Provide the (x, y) coordinate of the cell's center where the given text is located.  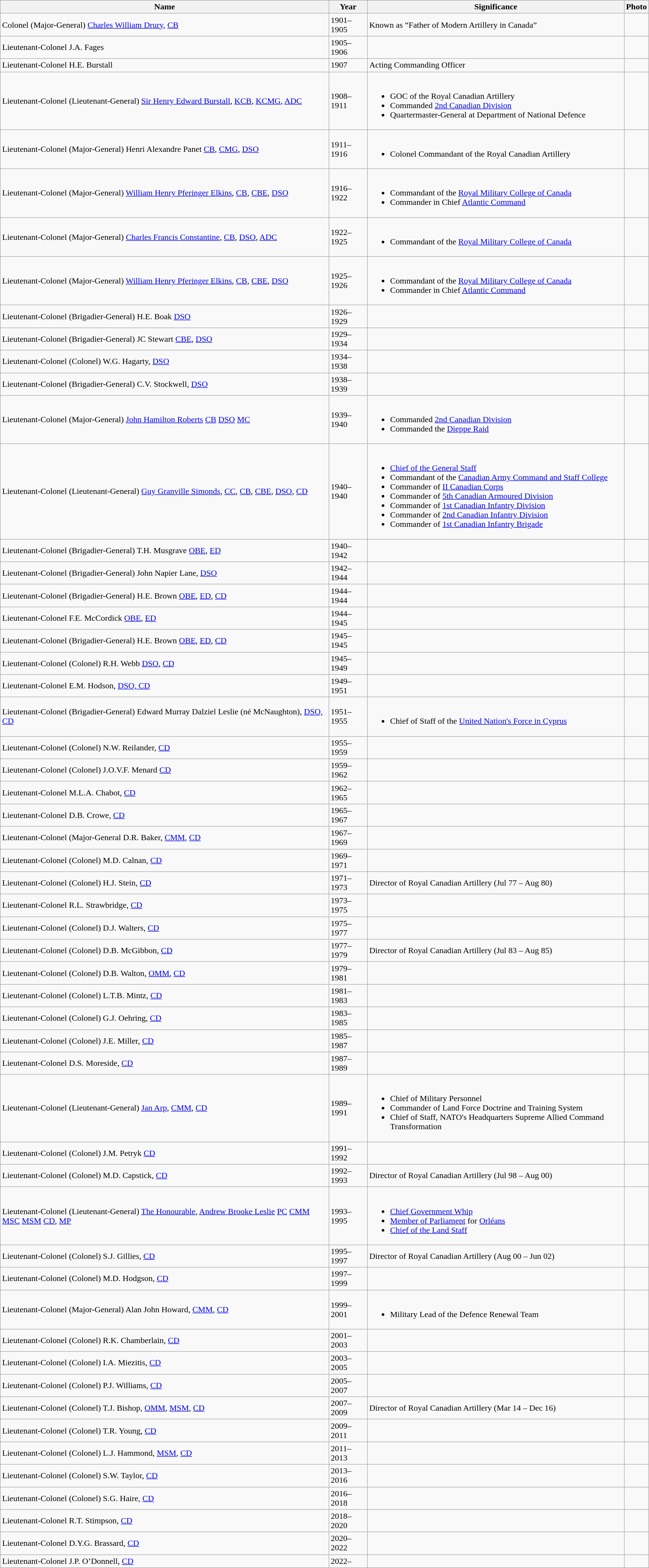
1991–1992 (348, 1153)
Director of Royal Canadian Artillery (Aug 00 – Jun 02) (496, 1256)
1934–1938 (348, 361)
2016–2018 (348, 1498)
1997–1999 (348, 1278)
Lieutenant-Colonel (Colonel) W.G. Hagarty, DSO (165, 361)
1940–1940 (348, 491)
Lieutenant-Colonel E.M. Hodson, DSO, CD (165, 686)
Commanded 2nd Canadian DivisionCommanded the Dieppe Raid (496, 420)
Lieutenant-Colonel R.T. Stimpson, CD (165, 1521)
Lieutenant-Colonel F.E. McCordick OBE, ED (165, 618)
1977–1979 (348, 950)
Lieutenant-Colonel M.L.A. Chabot, CD (165, 792)
1942–1944 (348, 573)
Director of Royal Canadian Artillery (Jul 77 – Aug 80) (496, 883)
Lieutenant-Colonel (Colonel) L.T.B. Mintz, CD (165, 995)
1945–1949 (348, 663)
Director of Royal Canadian Artillery (Jul 98 – Aug 00) (496, 1176)
1925–1926 (348, 281)
1929–1934 (348, 339)
2011–2013 (348, 1453)
Photo (637, 7)
Lieutenant-Colonel J.A. Fages (165, 47)
1959–1962 (348, 770)
Colonel Commandant of the Royal Canadian Artillery (496, 149)
1944–1945 (348, 618)
1940–1942 (348, 550)
Lieutenant-Colonel (Major-General) Henri Alexandre Panet CB, CMG, DSO (165, 149)
1989–1991 (348, 1108)
Lieutenant-Colonel (Lieutenant-General) Jan Arp, CMM, CD (165, 1108)
1985–1987 (348, 1040)
Lieutenant-Colonel (Colonel) J.M. Petryk CD (165, 1153)
Lieutenant-Colonel (Brigadier-General) JC Stewart CBE, DSO (165, 339)
Lieutenant-Colonel (Brigadier-General) C.V. Stockwell, DSO (165, 384)
1987–1989 (348, 1063)
1939–1940 (348, 420)
1905–1906 (348, 47)
Lieutenant-Colonel (Brigadier-General) T.H. Musgrave OBE, ED (165, 550)
1908–1911 (348, 101)
Lieutenant-Colonel (Colonel) S.G. Haire, CD (165, 1498)
1969–1971 (348, 860)
1938–1939 (348, 384)
Chief of Staff of the United Nation's Force in Cyprus (496, 717)
1922–1925 (348, 237)
1993–1995 (348, 1216)
Name (165, 7)
2007–2009 (348, 1408)
Lieutenant-Colonel (Brigadier-General) H.E. Boak DSO (165, 316)
Lieutenant-Colonel (Colonel) S.W. Taylor, CD (165, 1476)
Lieutenant-Colonel (Lieutenant-General) The Honourable, Andrew Brooke Leslie PC CMM MSC MSM CD, MP (165, 1216)
Lieutenant-Colonel (Major-General) Alan John Howard, CMM, CD (165, 1309)
Significance (496, 7)
Lieutenant-Colonel J.P. O’Donnell, CD (165, 1561)
2018–2020 (348, 1521)
Lieutenant-Colonel (Lieutenant-General) Sir Henry Edward Burstall, KCB, KCMG, ADC (165, 101)
Known as “Father of Modern Artillery in Canada” (496, 25)
1901–1905 (348, 25)
Lieutenant-Colonel (Colonel) N.W. Reilander, CD (165, 747)
1973–1975 (348, 905)
1983–1985 (348, 1018)
Year (348, 7)
2013–2016 (348, 1476)
Commandant of the Royal Military College of Canada (496, 237)
Lieutenant-Colonel (Colonel) P.J. Williams, CD (165, 1386)
1979–1981 (348, 973)
1955–1959 (348, 747)
Lieutenant-Colonel (Colonel) R.K. Chamberlain, CD (165, 1341)
Lieutenant-Colonel D.S. Moreside, CD (165, 1063)
2001–2003 (348, 1341)
2005–2007 (348, 1386)
1971–1973 (348, 883)
Lieutenant-Colonel (Colonel) D.J. Walters, CD (165, 928)
Lieutenant-Colonel (Colonel) M.D. Calnan, CD (165, 860)
Lieutenant-Colonel (Brigadier-General) John Napier Lane, DSO (165, 573)
Lieutenant-Colonel (Colonel) J.E. Miller, CD (165, 1040)
1981–1983 (348, 995)
Acting Commanding Officer (496, 65)
Lieutenant-Colonel (Colonel) G.J. Oehring, CD (165, 1018)
Lieutenant-Colonel H.E. Burstall (165, 65)
1975–1977 (348, 928)
1907 (348, 65)
1926–1929 (348, 316)
1916–1922 (348, 193)
Lieutenant-Colonel D.Y.G. Brassard, CD (165, 1543)
2020–2022 (348, 1543)
Lieutenant-Colonel (Brigadier-General) Edward Murray Dalziel Leslie (né McNaughton), DSO, CD (165, 717)
Lieutenant-Colonel R.L. Strawbridge, CD (165, 905)
1945–1945 (348, 641)
Lieutenant-Colonel (Colonel) D.B. Walton, OMM, CD (165, 973)
1951–1955 (348, 717)
Lieutenant-Colonel (Colonel) M.D. Hodgson, CD (165, 1278)
1967–1969 (348, 837)
1944–1944 (348, 595)
Lieutenant-Colonel D.B. Crowe, CD (165, 815)
Lieutenant-Colonel (Major-General) John Hamilton Roberts CB DSO MC (165, 420)
Lieutenant-Colonel (Colonel) D.B. McGibbon, CD (165, 950)
Lieutenant-Colonel (Colonel) L.J. Hammond, MSM, CD (165, 1453)
Lieutenant-Colonel (Major-General) Charles Francis Constantine, CB, DSO, ADC (165, 237)
1962–1965 (348, 792)
1911–1916 (348, 149)
2022– (348, 1561)
1999–2001 (348, 1309)
Lieutenant-Colonel (Colonel) T.J. Bishop, OMM, MSM, CD (165, 1408)
Director of Royal Canadian Artillery (Mar 14 – Dec 16) (496, 1408)
Lieutenant-Colonel (Colonel) I.A. Miezitis, CD (165, 1363)
Lieutenant-Colonel (Lieutenant-General) Guy Granville Simonds, CC, CB, CBE, DSO, CD (165, 491)
2003–2005 (348, 1363)
Lieutenant-Colonel (Colonel) J.O.V.F. Menard CD (165, 770)
1949–1951 (348, 686)
Lieutenant-Colonel (Colonel) S.J. Gillies, CD (165, 1256)
1965–1967 (348, 815)
Director of Royal Canadian Artillery (Jul 83 – Aug 85) (496, 950)
Colonel (Major-General) Charles William Drury, CB (165, 25)
Lieutenant-Colonel (Colonel) T.R. Young, CD (165, 1431)
1992–1993 (348, 1176)
Lieutenant-Colonel (Colonel) H.J. Stein, CD (165, 883)
Chief Government WhipMember of Parliament for OrléansChief of the Land Staff (496, 1216)
2009–2011 (348, 1431)
Lieutenant-Colonel (Colonel) M.D. Capstick, CD (165, 1176)
GOC of the Royal Canadian ArtilleryCommanded 2nd Canadian DivisionQuartermaster-General at Department of National Defence (496, 101)
Lieutenant-Colonel (Colonel) R.H. Webb DSO, CD (165, 663)
1995–1997 (348, 1256)
Military Lead of the Defence Renewal Team (496, 1309)
Lieutenant-Colonel (Major-General D.R. Baker, CMM, CD (165, 837)
